Output the [x, y] coordinate of the center of the cell containing the given text.  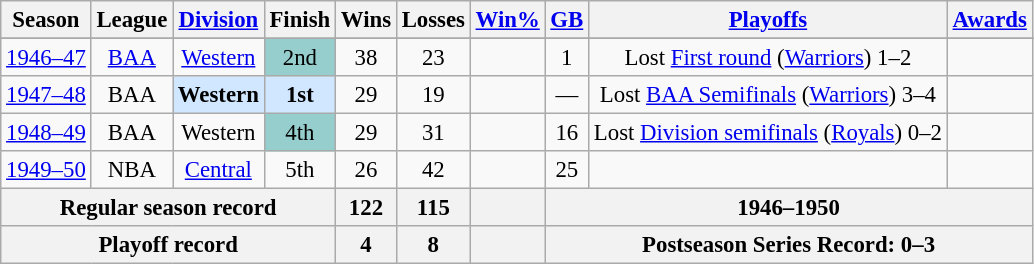
23 [433, 58]
Central [219, 170]
Lost Division semifinals (Royals) 0–2 [768, 133]
Lost First round (Warriors) 1–2 [768, 58]
Wins [366, 20]
1946–1950 [788, 208]
19 [433, 95]
1949–50 [46, 170]
Playoffs [768, 20]
Losses [433, 20]
16 [567, 133]
Season [46, 20]
Regular season record [168, 208]
Awards [990, 20]
2nd [300, 58]
1948–49 [46, 133]
1947–48 [46, 95]
Division [219, 20]
26 [366, 170]
Finish [300, 20]
42 [433, 170]
1946–47 [46, 58]
NBA [132, 170]
5th [300, 170]
Postseason Series Record: 0–3 [788, 245]
GB [567, 20]
— [567, 95]
Win% [508, 20]
122 [366, 208]
31 [433, 133]
1st [300, 95]
4th [300, 133]
25 [567, 170]
Lost BAA Semifinals (Warriors) 3–4 [768, 95]
1 [567, 58]
4 [366, 245]
115 [433, 208]
League [132, 20]
Playoff record [168, 245]
38 [366, 58]
8 [433, 245]
